Extract the [X, Y] coordinate from the center of the cell holding the provided text.  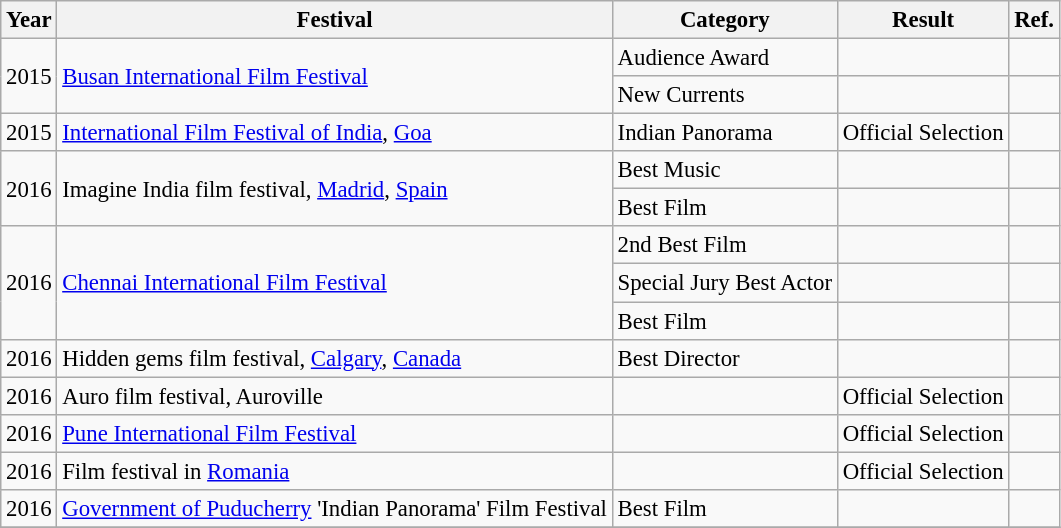
New Currents [724, 95]
Result [922, 20]
Chennai International Film Festival [334, 282]
Auro film festival, Auroville [334, 396]
Imagine India film festival, Madrid, Spain [334, 188]
2nd Best Film [724, 245]
Special Jury Best Actor [724, 283]
Pune International Film Festival [334, 433]
Best Director [724, 358]
Category [724, 20]
Festival [334, 20]
Ref. [1034, 20]
Best Music [724, 170]
Year [29, 20]
Hidden gems film festival, Calgary, Canada [334, 358]
Audience Award [724, 58]
Film festival in Romania [334, 471]
Busan International Film Festival [334, 76]
Government of Puducherry 'Indian Panorama' Film Festival [334, 509]
International Film Festival of India, Goa [334, 133]
Indian Panorama [724, 133]
